Locate the cell with the specified text and output its (x, y) center coordinate. 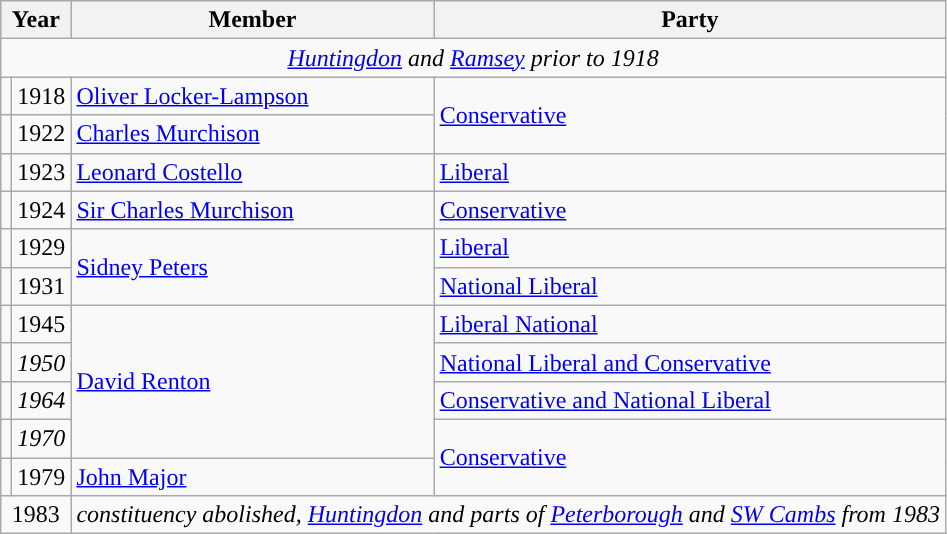
constituency abolished, Huntingdon and parts of Peterborough and SW Cambs from 1983 (508, 515)
1931 (42, 286)
1979 (42, 477)
Oliver Locker-Lampson (252, 96)
Leonard Costello (252, 172)
1983 (36, 515)
Huntingdon and Ramsey prior to 1918 (474, 58)
1918 (42, 96)
Sidney Peters (252, 267)
1929 (42, 248)
1964 (42, 400)
Sir Charles Murchison (252, 210)
1923 (42, 172)
Conservative and National Liberal (690, 400)
Member (252, 20)
Year (36, 20)
National Liberal and Conservative (690, 362)
1970 (42, 438)
David Renton (252, 381)
Party (690, 20)
John Major (252, 477)
Liberal National (690, 324)
Charles Murchison (252, 134)
1945 (42, 324)
National Liberal (690, 286)
1924 (42, 210)
1950 (42, 362)
1922 (42, 134)
